Search for the cell housing the specified text and yield its [X, Y] center coordinate. 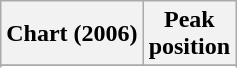
Peakposition [189, 34]
Chart (2006) [72, 34]
